Provide the (x, y) coordinate of the cell's center where the given text is located.  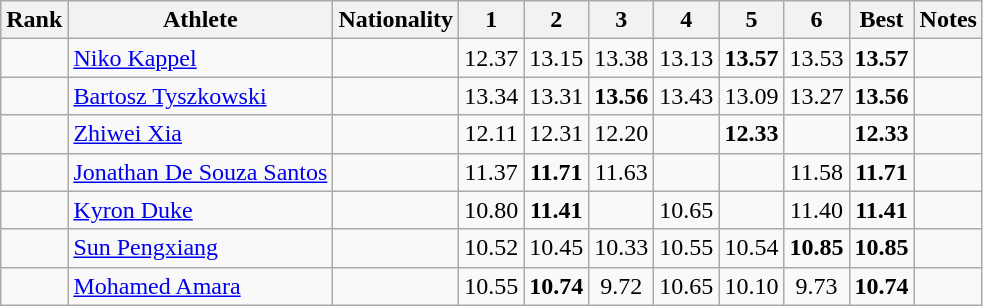
Mohamed Amara (200, 286)
Kyron Duke (200, 210)
Bartosz Tyszkowski (200, 96)
11.40 (816, 210)
10.10 (752, 286)
13.31 (556, 96)
13.27 (816, 96)
13.13 (686, 58)
12.31 (556, 134)
9.73 (816, 286)
10.52 (492, 248)
Rank (34, 20)
12.20 (622, 134)
Jonathan De Souza Santos (200, 172)
9.72 (622, 286)
12.37 (492, 58)
10.33 (622, 248)
13.09 (752, 96)
11.63 (622, 172)
10.54 (752, 248)
6 (816, 20)
Athlete (200, 20)
2 (556, 20)
10.80 (492, 210)
13.43 (686, 96)
12.11 (492, 134)
Nationality (396, 20)
11.37 (492, 172)
11.58 (816, 172)
Best (882, 20)
10.45 (556, 248)
1 (492, 20)
13.34 (492, 96)
13.53 (816, 58)
4 (686, 20)
Zhiwei Xia (200, 134)
Sun Pengxiang (200, 248)
Niko Kappel (200, 58)
13.38 (622, 58)
5 (752, 20)
13.15 (556, 58)
3 (622, 20)
Notes (948, 20)
